Capture the cell that displays the provided text and extract its (x, y) central coordinate. 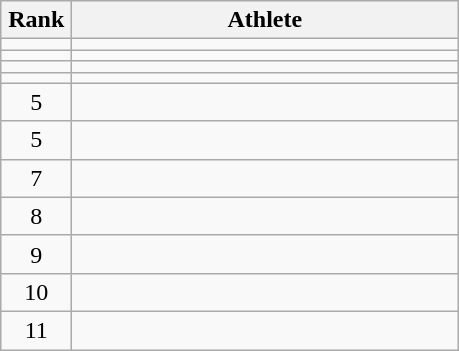
8 (36, 216)
9 (36, 254)
10 (36, 292)
Athlete (265, 20)
7 (36, 178)
Rank (36, 20)
11 (36, 330)
